Detect which cell encompasses the target text, then output its [X, Y] center coordinate. 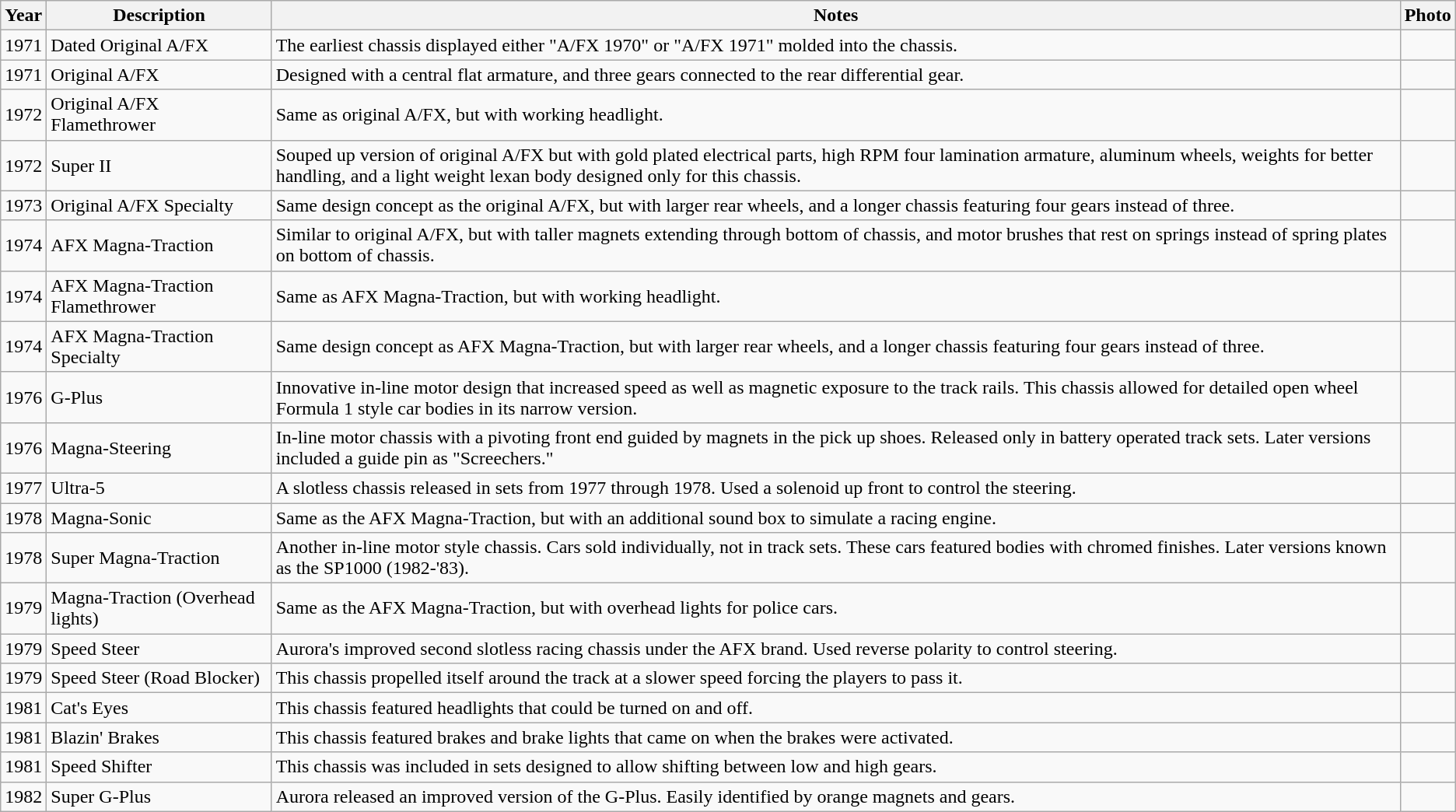
Ultra-5 [159, 488]
This chassis was included in sets designed to allow shifting between low and high gears. [835, 767]
This chassis featured headlights that could be turned on and off. [835, 708]
Super Magna-Traction [159, 558]
Same as AFX Magna-Traction, but with working headlight. [835, 296]
Same as the AFX Magna-Traction, but with an additional sound box to simulate a racing engine. [835, 517]
Description [159, 16]
Magna-Traction (Overhead lights) [159, 608]
Same as the AFX Magna-Traction, but with overhead lights for police cars. [835, 608]
Speed Steer (Road Blocker) [159, 678]
G-Plus [159, 397]
Notes [835, 16]
Blazin' Brakes [159, 737]
Magna-Sonic [159, 517]
Speed Shifter [159, 767]
Aurora released an improved version of the G-Plus. Easily identified by orange magnets and gears. [835, 796]
AFX Magna-Traction Flamethrower [159, 296]
Dated Original A/FX [159, 45]
Super II [159, 165]
Speed Steer [159, 649]
Aurora's improved second slotless racing chassis under the AFX brand. Used reverse polarity to control steering. [835, 649]
The earliest chassis displayed either "A/FX 1970" or "A/FX 1971" molded into the chassis. [835, 45]
AFX Magna-Traction [159, 246]
Magna-Steering [159, 448]
This chassis propelled itself around the track at a slower speed forcing the players to pass it. [835, 678]
1973 [23, 205]
Same as original A/FX, but with working headlight. [835, 115]
Same design concept as the original A/FX, but with larger rear wheels, and a longer chassis featuring four gears instead of three. [835, 205]
Cat's Eyes [159, 708]
Original A/FX [159, 75]
A slotless chassis released in sets from 1977 through 1978. Used a solenoid up front to control the steering. [835, 488]
1982 [23, 796]
1977 [23, 488]
Super G-Plus [159, 796]
This chassis featured brakes and brake lights that came on when the brakes were activated. [835, 737]
Original A/FX Flamethrower [159, 115]
Photo [1428, 16]
Same design concept as AFX Magna-Traction, but with larger rear wheels, and a longer chassis featuring four gears instead of three. [835, 347]
Year [23, 16]
Designed with a central flat armature, and three gears connected to the rear differential gear. [835, 75]
Original A/FX Specialty [159, 205]
AFX Magna-Traction Specialty [159, 347]
